Find where the given text appears and provide that cell's center as (x, y) coordinate. 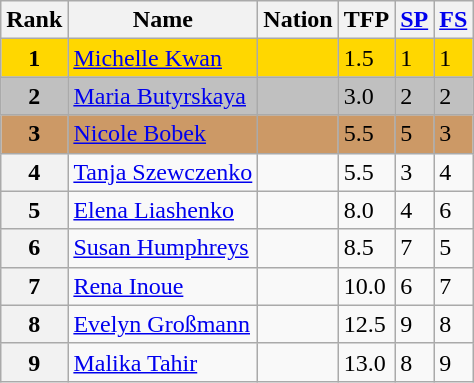
Maria Butyrskaya (163, 96)
10.0 (366, 286)
Susan Humphreys (163, 248)
Elena Liashenko (163, 210)
SP (414, 20)
Name (163, 20)
Evelyn Großmann (163, 324)
1.5 (366, 58)
Rank (34, 20)
3.0 (366, 96)
8.5 (366, 248)
Rena Inoue (163, 286)
Nation (298, 20)
TFP (366, 20)
Tanja Szewczenko (163, 172)
8.0 (366, 210)
Michelle Kwan (163, 58)
FS (454, 20)
Malika Tahir (163, 362)
12.5 (366, 324)
Nicole Bobek (163, 134)
13.0 (366, 362)
